Output the (x, y) coordinate of the center of the cell containing the given text.  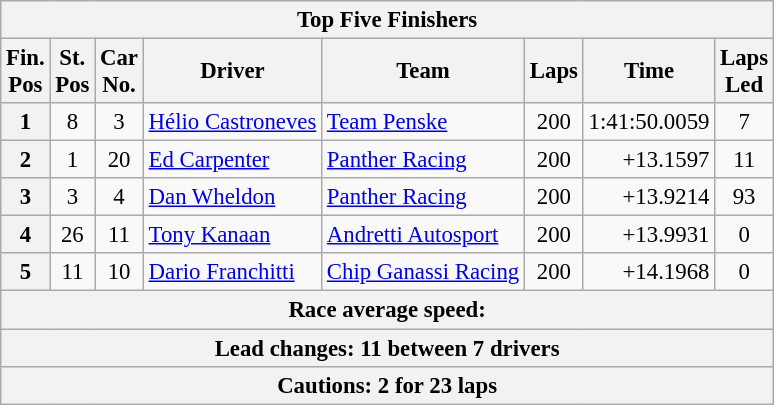
Time (648, 72)
Hélio Castroneves (232, 122)
5 (26, 273)
Driver (232, 72)
10 (120, 273)
+13.9214 (648, 197)
Chip Ganassi Racing (424, 273)
Top Five Finishers (388, 20)
8 (72, 122)
LapsLed (744, 72)
Cautions: 2 for 23 laps (388, 385)
Fin.Pos (26, 72)
+14.1968 (648, 273)
26 (72, 235)
Tony Kanaan (232, 235)
93 (744, 197)
CarNo. (120, 72)
7 (744, 122)
Team (424, 72)
+13.1597 (648, 160)
Ed Carpenter (232, 160)
Laps (554, 72)
Lead changes: 11 between 7 drivers (388, 348)
Race average speed: (388, 310)
Team Penske (424, 122)
St.Pos (72, 72)
Andretti Autosport (424, 235)
20 (120, 160)
1:41:50.0059 (648, 122)
+13.9931 (648, 235)
Dan Wheldon (232, 197)
2 (26, 160)
Dario Franchitti (232, 273)
